Locate the cell with the specified text and output its [X, Y] center coordinate. 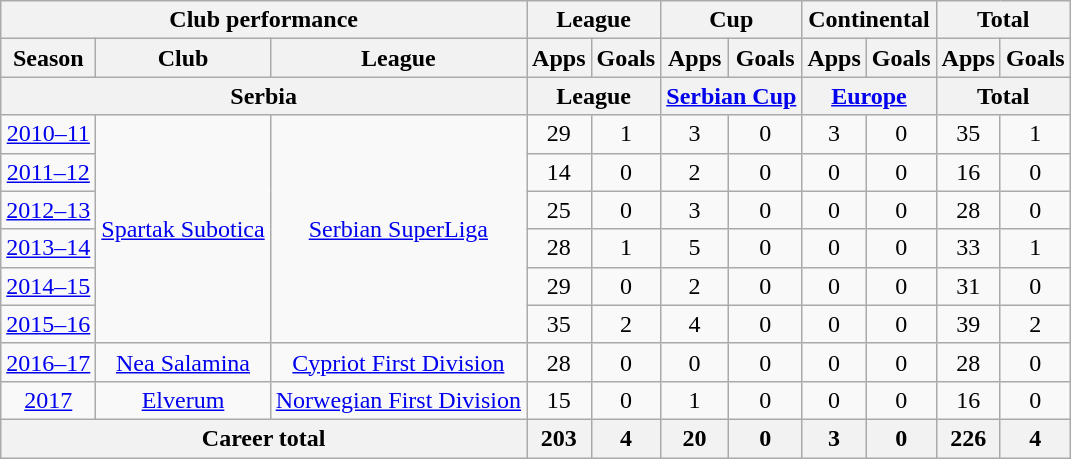
2014–15 [48, 286]
Serbian SuperLiga [398, 229]
2013–14 [48, 248]
2011–12 [48, 172]
2016–17 [48, 362]
Continental [869, 20]
Career total [264, 438]
Spartak Subotica [183, 229]
Serbia [264, 96]
33 [968, 248]
Club performance [264, 20]
Cup [732, 20]
Cypriot First Division [398, 362]
20 [695, 438]
39 [968, 324]
Elverum [183, 400]
Club [183, 58]
25 [559, 210]
14 [559, 172]
2015–16 [48, 324]
5 [695, 248]
15 [559, 400]
Nea Salamina [183, 362]
31 [968, 286]
2012–13 [48, 210]
Norwegian First Division [398, 400]
2010–11 [48, 134]
2017 [48, 400]
203 [559, 438]
Europe [869, 96]
Season [48, 58]
Serbian Cup [732, 96]
226 [968, 438]
